From the cell containing the given text, extract its center point as (x, y) coordinate. 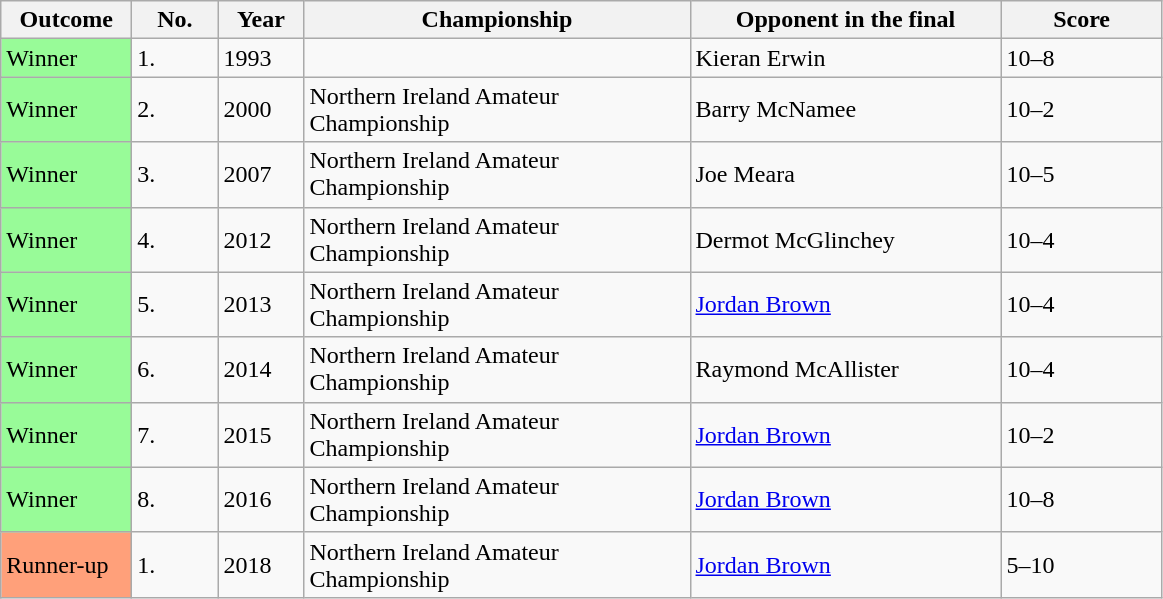
Raymond McAllister (846, 370)
7. (175, 434)
10–5 (1082, 174)
5–10 (1082, 564)
Barry McNamee (846, 110)
8. (175, 500)
Year (261, 20)
Kieran Erwin (846, 58)
2014 (261, 370)
No. (175, 20)
2015 (261, 434)
Championship (497, 20)
2013 (261, 304)
6. (175, 370)
Opponent in the final (846, 20)
3. (175, 174)
2000 (261, 110)
2. (175, 110)
Dermot McGlinchey (846, 240)
1993 (261, 58)
5. (175, 304)
Score (1082, 20)
Runner-up (66, 564)
Outcome (66, 20)
2007 (261, 174)
2018 (261, 564)
Joe Meara (846, 174)
2016 (261, 500)
2012 (261, 240)
4. (175, 240)
